Detect which cell encompasses the target text, then output its [X, Y] center coordinate. 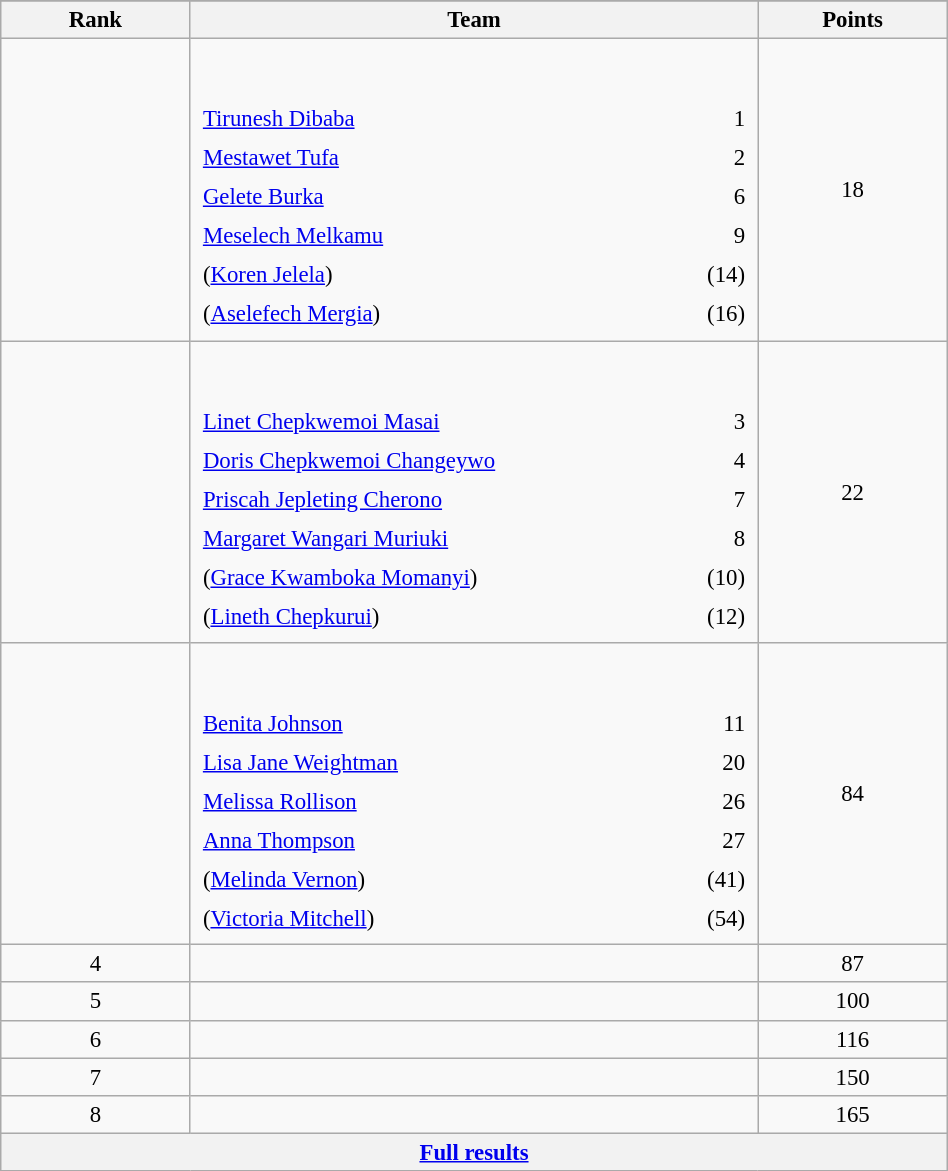
Team [474, 20]
Benita Johnson 11 Lisa Jane Weightman 20 Melissa Rollison 26 Anna Thompson 27 (Melinda Vernon) (41) (Victoria Mitchell) (54) [474, 794]
Tirunesh Dibaba [418, 119]
(12) [713, 616]
22 [852, 492]
(54) [698, 919]
20 [698, 762]
11 [698, 723]
Melissa Rollison [421, 801]
Anna Thompson [421, 840]
Rank [96, 20]
(Melinda Vernon) [421, 880]
26 [698, 801]
150 [852, 1077]
5 [96, 1002]
Doris Chepkwemoi Changeywo [435, 460]
Lisa Jane Weightman [421, 762]
(Victoria Mitchell) [421, 919]
(Koren Jelela) [418, 275]
18 [852, 190]
(14) [694, 275]
2 [694, 158]
Points [852, 20]
116 [852, 1039]
Linet Chepkwemoi Masai [435, 421]
1 [694, 119]
(Aselefech Mergia) [418, 314]
165 [852, 1114]
(Grace Kwamboka Momanyi) [435, 577]
(10) [713, 577]
3 [713, 421]
Priscah Jepleting Cherono [435, 499]
Meselech Melkamu [418, 236]
(16) [694, 314]
Margaret Wangari Muriuki [435, 538]
(Lineth Chepkurui) [435, 616]
100 [852, 1002]
9 [694, 236]
Gelete Burka [418, 197]
Mestawet Tufa [418, 158]
(41) [698, 880]
Benita Johnson [421, 723]
Full results [474, 1152]
27 [698, 840]
Tirunesh Dibaba 1 Mestawet Tufa 2 Gelete Burka 6 Meselech Melkamu 9 (Koren Jelela) (14) (Aselefech Mergia) (16) [474, 190]
84 [852, 794]
87 [852, 964]
